Scan for the cell matching the given text and deliver its [x, y] coordinate at center. 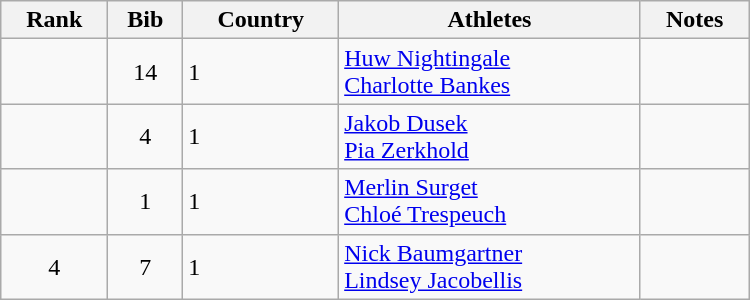
Bib [146, 20]
Jakob DusekPia Zerkhold [490, 136]
Nick BaumgartnerLindsey Jacobellis [490, 266]
Rank [54, 20]
14 [146, 72]
Merlin SurgetChloé Trespeuch [490, 202]
Huw NightingaleCharlotte Bankes [490, 72]
Athletes [490, 20]
7 [146, 266]
Notes [694, 20]
Country [261, 20]
